Return [x, y] of the center of cell containing provided text 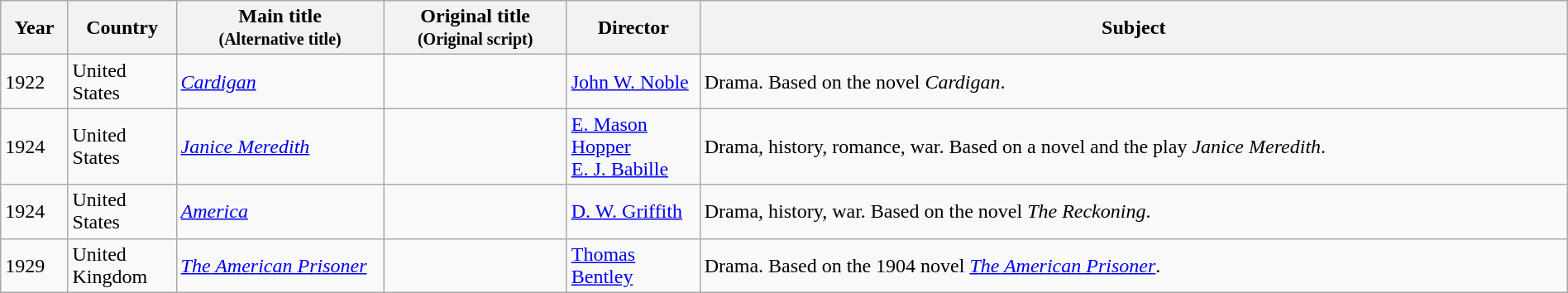
1922 [35, 81]
Drama. Based on the novel Cardigan. [1133, 81]
Subject [1133, 28]
D. W. Griffith [633, 212]
Main title(Alternative title) [280, 28]
Director [633, 28]
America [280, 212]
E. Mason HopperE. J. Babille [633, 146]
Original title(Original script) [475, 28]
Cardigan [280, 81]
Drama, history, war. Based on the novel The Reckoning. [1133, 212]
Year [35, 28]
John W. Noble [633, 81]
The American Prisoner [280, 265]
Drama, history, romance, war. Based on a novel and the play Janice Meredith. [1133, 146]
Country [122, 28]
1929 [35, 265]
Thomas Bentley [633, 265]
Janice Meredith [280, 146]
United Kingdom [122, 265]
Drama. Based on the 1904 novel The American Prisoner. [1133, 265]
